Identify which cell holds the provided text, then report its [x, y] central coordinate. 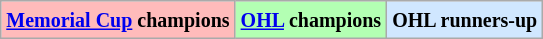
OHL runners-up [465, 20]
OHL champions [311, 20]
Memorial Cup champions [118, 20]
